Return (X, Y) of the center of cell containing provided text 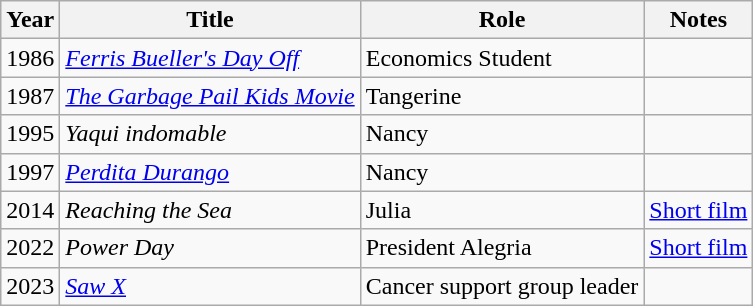
The Garbage Pail Kids Movie (210, 96)
1987 (30, 96)
Saw X (210, 286)
Ferris Bueller's Day Off (210, 58)
Yaqui indomable (210, 134)
Notes (698, 20)
Reaching the Sea (210, 210)
2023 (30, 286)
Economics Student (502, 58)
Year (30, 20)
Perdita Durango (210, 172)
2022 (30, 248)
Power Day (210, 248)
Role (502, 20)
1995 (30, 134)
Julia (502, 210)
Cancer support group leader (502, 286)
1997 (30, 172)
President Alegria (502, 248)
Tangerine (502, 96)
1986 (30, 58)
Title (210, 20)
2014 (30, 210)
